Capture the cell that displays the provided text and extract its [X, Y] central coordinate. 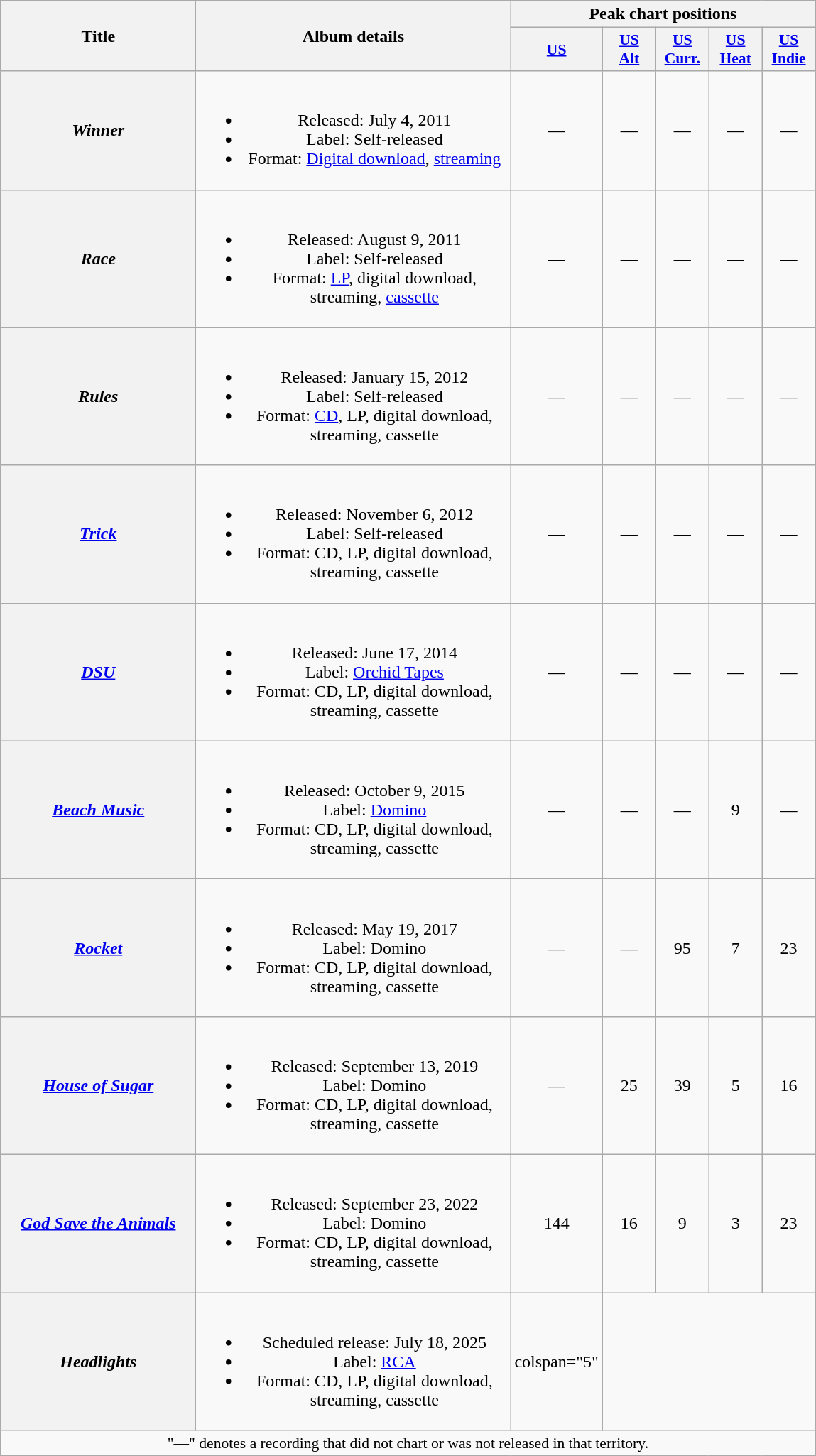
144 [557, 1223]
USIndie [788, 50]
7 [736, 947]
DSU [98, 672]
Released: September 13, 2019Label: DominoFormat: CD, LP, digital download, streaming, cassette [354, 1085]
Trick [98, 534]
Headlights [98, 1362]
Rocket [98, 947]
House of Sugar [98, 1085]
39 [682, 1085]
Race [98, 259]
USHeat [736, 50]
Released: October 9, 2015Label: DominoFormat: CD, LP, digital download, streaming, cassette [354, 810]
3 [736, 1223]
Released: June 17, 2014Label: Orchid TapesFormat: CD, LP, digital download, streaming, cassette [354, 672]
colspan="5" [557, 1362]
Rules [98, 396]
Scheduled release: July 18, 2025Label: RCAFormat: CD, LP, digital download, streaming, cassette [354, 1362]
Released: May 19, 2017Label: DominoFormat: CD, LP, digital download, streaming, cassette [354, 947]
Released: August 9, 2011Label: Self-releasedFormat: LP, digital download, streaming, cassette [354, 259]
Album details [354, 36]
Title [98, 36]
Peak chart positions [663, 14]
Released: July 4, 2011Label: Self-releasedFormat: Digital download, streaming [354, 131]
Winner [98, 131]
"—" denotes a recording that did not chart or was not released in that territory. [408, 1443]
95 [682, 947]
5 [736, 1085]
Released: September 23, 2022Label: DominoFormat: CD, LP, digital download, streaming, cassette [354, 1223]
USAlt [629, 50]
Released: November 6, 2012Label: Self-releasedFormat: CD, LP, digital download, streaming, cassette [354, 534]
25 [629, 1085]
God Save the Animals [98, 1223]
Released: January 15, 2012Label: Self-releasedFormat: CD, LP, digital download, streaming, cassette [354, 396]
US [557, 50]
Beach Music [98, 810]
USCurr. [682, 50]
